Capture the cell that displays the provided text and extract its (x, y) central coordinate. 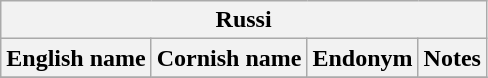
Cornish name (229, 58)
Russi (244, 20)
English name (76, 58)
Endonym (362, 58)
Notes (452, 58)
